Return the [X, Y] coordinate for the center point of the cell that contains the specified text.  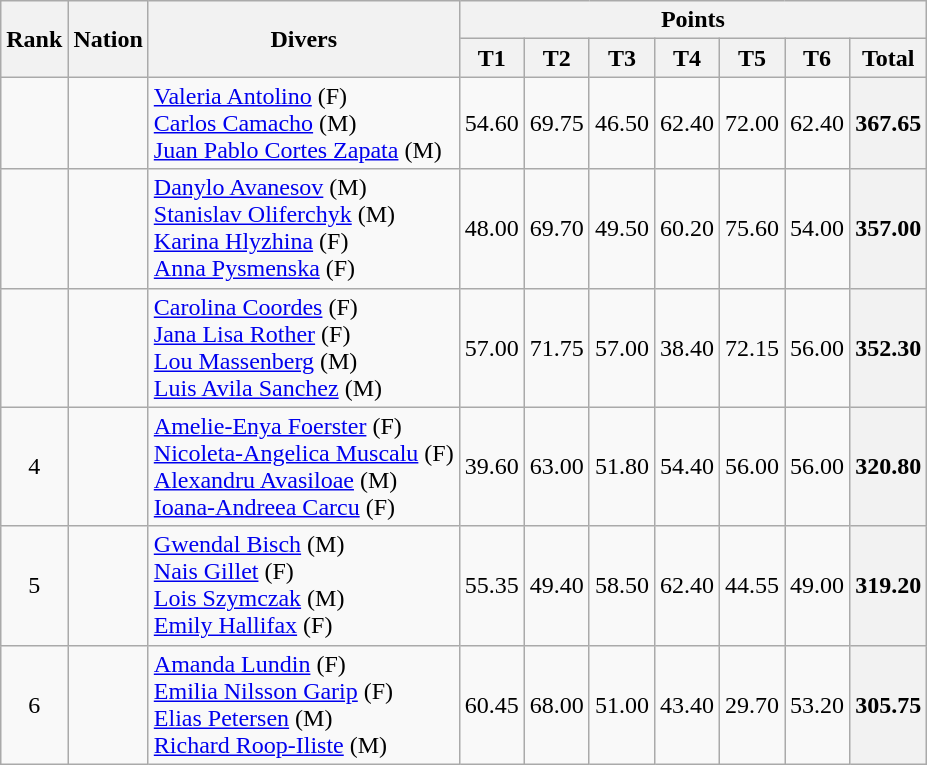
357.00 [888, 228]
Carolina Coordes (F)Jana Lisa Rother (F)Lou Massenberg (M)Luis Avila Sanchez (M) [304, 348]
Amelie-Enya Foerster (F)Nicoleta-Angelica Muscalu (F)Alexandru Avasiloae (M)Ioana-Andreea Carcu (F) [304, 466]
T5 [752, 58]
68.00 [556, 704]
48.00 [492, 228]
29.70 [752, 704]
T6 [818, 58]
71.75 [556, 348]
55.35 [492, 586]
Divers [304, 39]
43.40 [686, 704]
Nation [108, 39]
319.20 [888, 586]
4 [34, 466]
6 [34, 704]
Danylo Avanesov (M)Stanislav Oliferchyk (M)Karina Hlyzhina (F)Anna Pysmenska (F) [304, 228]
53.20 [818, 704]
63.00 [556, 466]
Valeria Antolino (F)Carlos Camacho (M)Juan Pablo Cortes Zapata (M) [304, 123]
69.75 [556, 123]
305.75 [888, 704]
38.40 [686, 348]
60.45 [492, 704]
320.80 [888, 466]
46.50 [622, 123]
49.00 [818, 586]
39.60 [492, 466]
T2 [556, 58]
Points [692, 20]
Gwendal Bisch (M)Nais Gillet (F)Lois Szymczak (M)Emily Hallifax (F) [304, 586]
T4 [686, 58]
T3 [622, 58]
54.00 [818, 228]
367.65 [888, 123]
69.70 [556, 228]
51.80 [622, 466]
Rank [34, 39]
Amanda Lundin (F)Emilia Nilsson Garip (F)Elias Petersen (M)Richard Roop-Iliste (M) [304, 704]
352.30 [888, 348]
54.60 [492, 123]
51.00 [622, 704]
72.15 [752, 348]
58.50 [622, 586]
54.40 [686, 466]
60.20 [686, 228]
44.55 [752, 586]
5 [34, 586]
Total [888, 58]
49.40 [556, 586]
T1 [492, 58]
75.60 [752, 228]
49.50 [622, 228]
72.00 [752, 123]
